Return the (x, y) coordinate for the center point of the cell that contains the specified text.  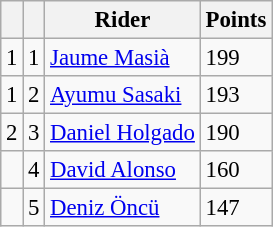
5 (34, 208)
Jaume Masià (122, 58)
160 (236, 170)
Rider (122, 20)
Deniz Öncü (122, 208)
3 (34, 133)
David Alonso (122, 170)
Ayumu Sasaki (122, 95)
193 (236, 95)
4 (34, 170)
199 (236, 58)
147 (236, 208)
190 (236, 133)
Daniel Holgado (122, 133)
Points (236, 20)
